Find where the given text appears and provide that cell's center as (X, Y) coordinate. 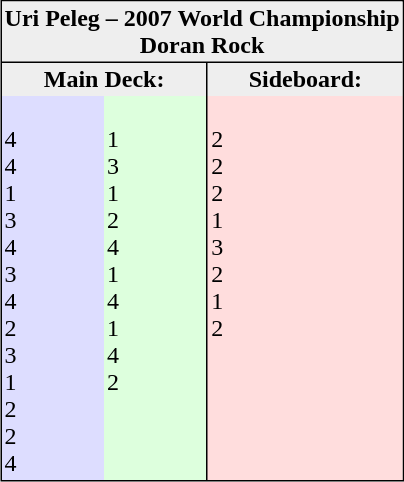
4 4 1 3 4 3 4 2 3 1 2 2 4 (54, 288)
2 2 2 1 3 2 1 2 (305, 288)
1 3 1 2 4 1 4 1 4 2 (156, 288)
Main Deck: (104, 80)
Sideboard: (305, 80)
Uri Peleg – 2007 World ChampionshipDoran Rock (202, 33)
